Output the (X, Y) coordinate of the center of the cell containing the given text.  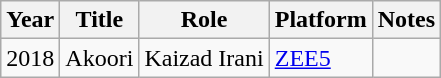
Kaizad Irani (204, 58)
Akoori (100, 58)
Role (204, 20)
2018 (30, 58)
ZEE5 (320, 58)
Title (100, 20)
Notes (406, 20)
Platform (320, 20)
Year (30, 20)
